From the cell containing the given text, extract its center point as [X, Y] coordinate. 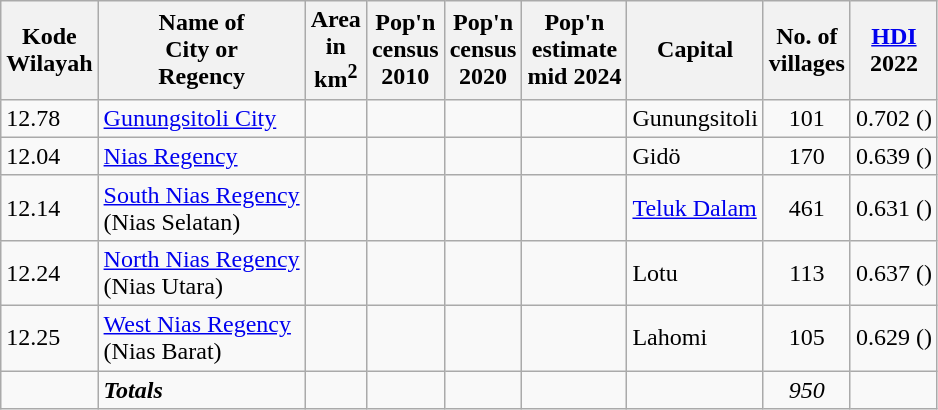
Pop'nestimatemid 2024 [574, 50]
Lahomi [695, 338]
12.78 [50, 118]
12.24 [50, 272]
Area inkm2 [336, 50]
Capital [695, 50]
Nias Regency [202, 156]
105 [806, 338]
950 [806, 390]
Kode Wilayah [50, 50]
North Nias Regency(Nias Utara) [202, 272]
113 [806, 272]
12.14 [50, 208]
West Nias Regency(Nias Barat) [202, 338]
Teluk Dalam [695, 208]
461 [806, 208]
0.629 () [894, 338]
South Nias Regency(Nias Selatan) [202, 208]
No. ofvillages [806, 50]
Totals [202, 390]
170 [806, 156]
0.637 () [894, 272]
0.702 () [894, 118]
Gidö [695, 156]
Lotu [695, 272]
Pop'ncensus2010 [405, 50]
101 [806, 118]
Gunungsitoli [695, 118]
HDI2022 [894, 50]
0.631 () [894, 208]
Name ofCity or Regency [202, 50]
12.04 [50, 156]
12.25 [50, 338]
Gunungsitoli City [202, 118]
Pop'ncensus2020 [483, 50]
0.639 () [894, 156]
